Scan for the cell matching the given text and deliver its [X, Y] coordinate at center. 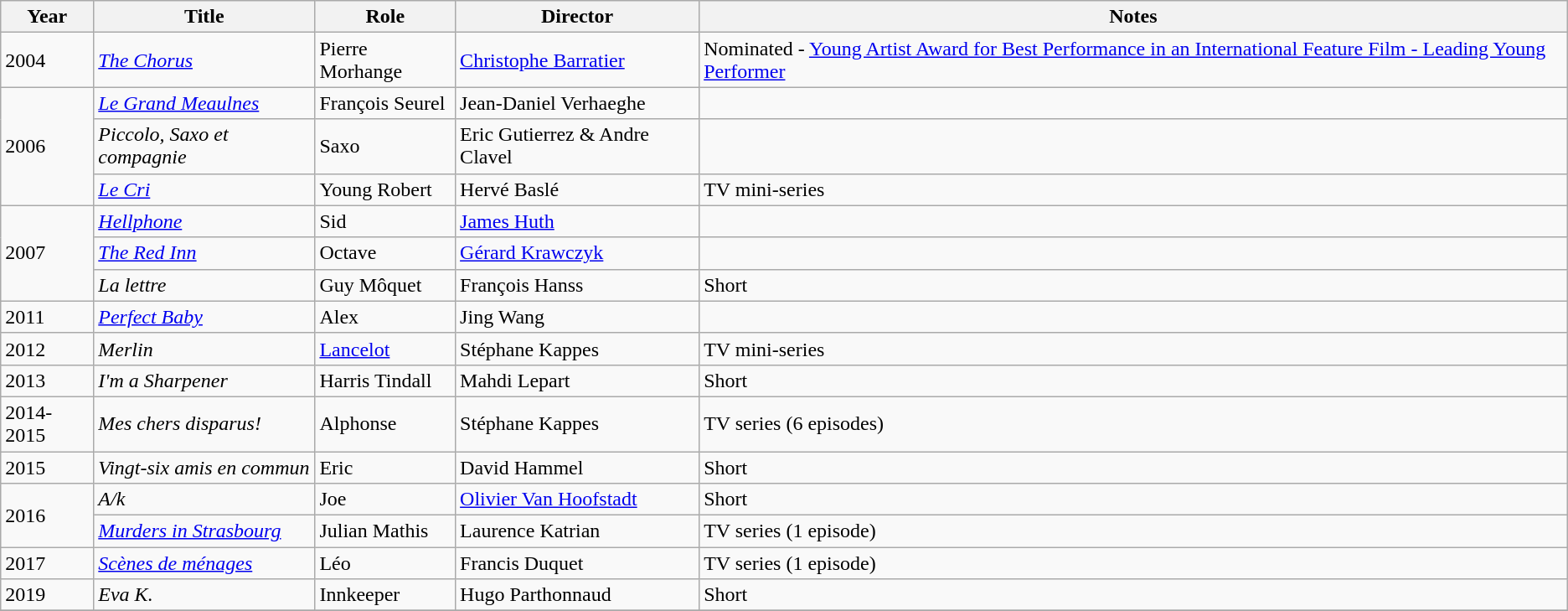
Title [204, 17]
Eric Gutierrez & Andre Clavel [578, 146]
Lancelot [385, 349]
Eric [385, 467]
Alphonse [385, 424]
2015 [47, 467]
Eva K. [204, 595]
Le Cri [204, 189]
Joe [385, 500]
Piccolo, Saxo et compagnie [204, 146]
François Seurel [385, 103]
Francis Duquet [578, 563]
James Huth [578, 221]
Octave [385, 253]
Saxo [385, 146]
2006 [47, 146]
The Chorus [204, 60]
2012 [47, 349]
Year [47, 17]
Alex [385, 317]
Perfect Baby [204, 317]
2007 [47, 253]
Director [578, 17]
2011 [47, 317]
A/k [204, 500]
Jean-Daniel Verhaeghe [578, 103]
Guy Môquet [385, 285]
Léo [385, 563]
Vingt-six amis en commun [204, 467]
Laurence Katrian [578, 531]
Sid [385, 221]
Mahdi Lepart [578, 381]
La lettre [204, 285]
2019 [47, 595]
Mes chers disparus! [204, 424]
Julian Mathis [385, 531]
Innkeeper [385, 595]
Young Robert [385, 189]
Merlin [204, 349]
Jing Wang [578, 317]
François Hanss [578, 285]
2004 [47, 60]
Nominated - Young Artist Award for Best Performance in an International Feature Film - Leading Young Performer [1134, 60]
Role [385, 17]
Pierre Morhange [385, 60]
Scènes de ménages [204, 563]
2013 [47, 381]
Hervé Baslé [578, 189]
Gérard Krawczyk [578, 253]
The Red Inn [204, 253]
David Hammel [578, 467]
2017 [47, 563]
Christophe Barratier [578, 60]
I'm a Sharpener [204, 381]
2016 [47, 515]
Harris Tindall [385, 381]
TV series (6 episodes) [1134, 424]
Le Grand Meaulnes [204, 103]
Olivier Van Hoofstadt [578, 500]
Hugo Parthonnaud [578, 595]
2014-2015 [47, 424]
Notes [1134, 17]
Hellphone [204, 221]
Murders in Strasbourg [204, 531]
